Return (X, Y) of the center of cell containing provided text 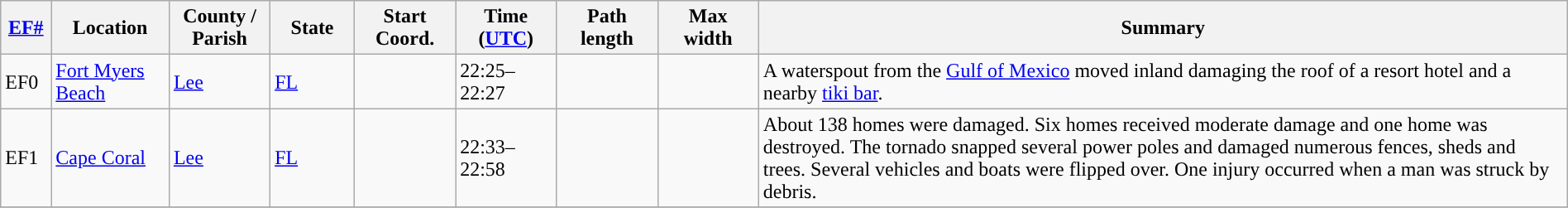
EF1 (26, 157)
Location (111, 28)
State (313, 28)
Time (UTC) (506, 28)
EF0 (26, 81)
A waterspout from the Gulf of Mexico moved inland damaging the roof of a resort hotel and a nearby tiki bar. (1163, 81)
Cape Coral (111, 157)
Path length (607, 28)
Max width (708, 28)
EF# (26, 28)
Start Coord. (404, 28)
Summary (1163, 28)
County / Parish (219, 28)
22:25–22:27 (506, 81)
Fort Myers Beach (111, 81)
22:33–22:58 (506, 157)
